Scan for the cell matching the given text and deliver its [x, y] coordinate at center. 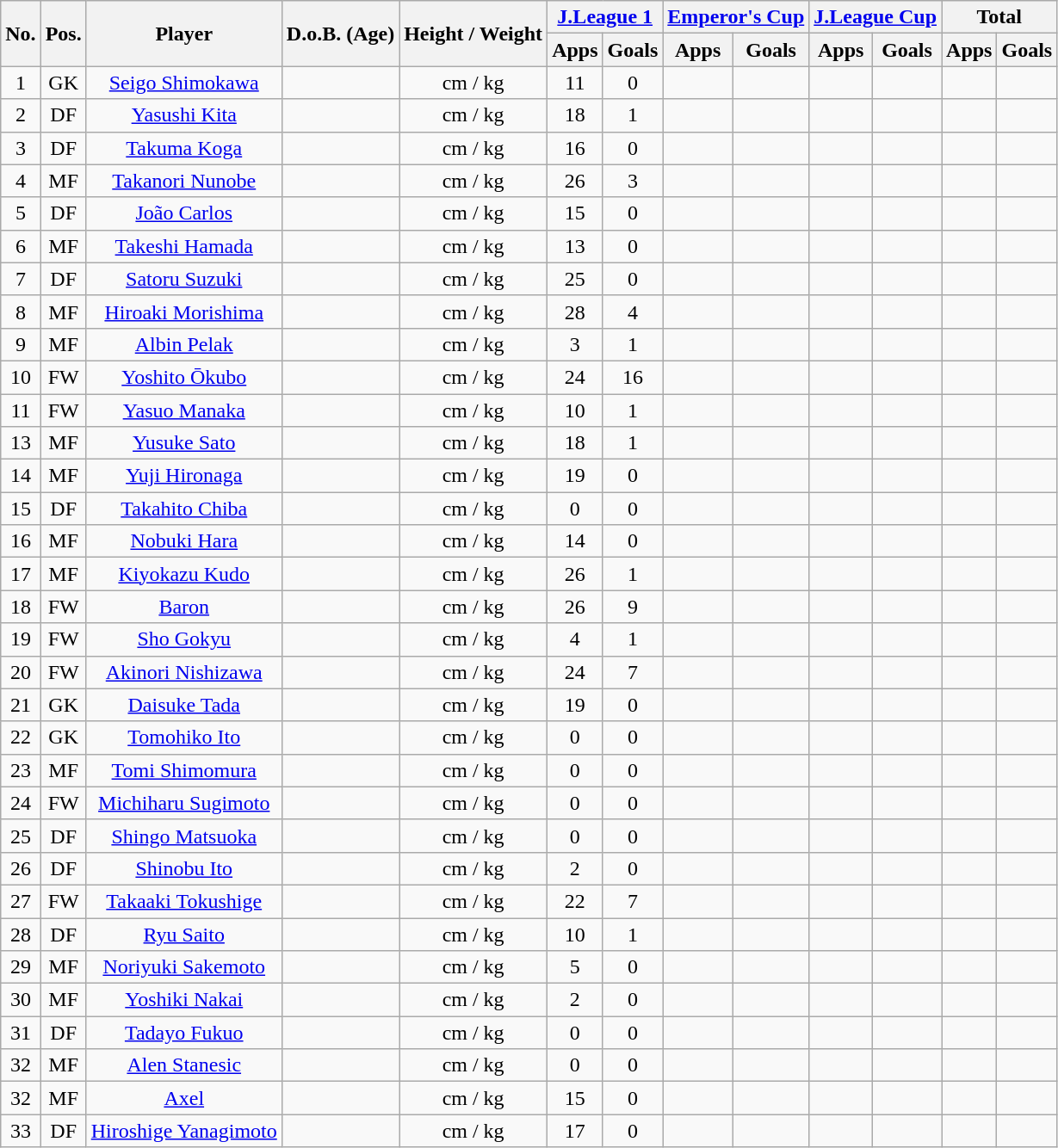
Takaaki Tokushige [184, 901]
Emperor's Cup [736, 17]
Alen Stanesic [184, 1065]
Hiroaki Morishima [184, 312]
Noriyuki Sakemoto [184, 967]
Seigo Shimokawa [184, 83]
Yuji Hironaga [184, 476]
Yasushi Kita [184, 115]
Tadayo Fukuo [184, 1033]
Yoshiki Nakai [184, 1000]
Baron [184, 607]
Axel [184, 1098]
30 [21, 1000]
Yusuke Sato [184, 443]
Shinobu Ito [184, 868]
João Carlos [184, 213]
Yoshito Ōkubo [184, 377]
Albin Pelak [184, 344]
Tomohiko Ito [184, 738]
20 [21, 672]
Nobuki Hara [184, 541]
Hiroshige Yanagimoto [184, 1131]
29 [21, 967]
J.League Cup [875, 17]
Akinori Nishizawa [184, 672]
D.o.B. (Age) [340, 34]
Satoru Suzuki [184, 279]
Kiyokazu Kudo [184, 574]
21 [21, 705]
Daisuke Tada [184, 705]
Takuma Koga [184, 148]
Takeshi Hamada [184, 246]
Takanori Nunobe [184, 181]
Ryu Saito [184, 934]
Height / Weight [473, 34]
Shingo Matsuoka [184, 836]
Michiharu Sugimoto [184, 803]
J.League 1 [605, 17]
31 [21, 1033]
Yasuo Manaka [184, 410]
23 [21, 770]
8 [21, 312]
27 [21, 901]
Takahito Chiba [184, 509]
No. [21, 34]
Sho Gokyu [184, 639]
Tomi Shimomura [184, 770]
Pos. [64, 34]
Total [999, 17]
Player [184, 34]
6 [21, 246]
33 [21, 1131]
